Pinpoint the cell where the given text exists, returning its [X, Y] midpoint coordinate. 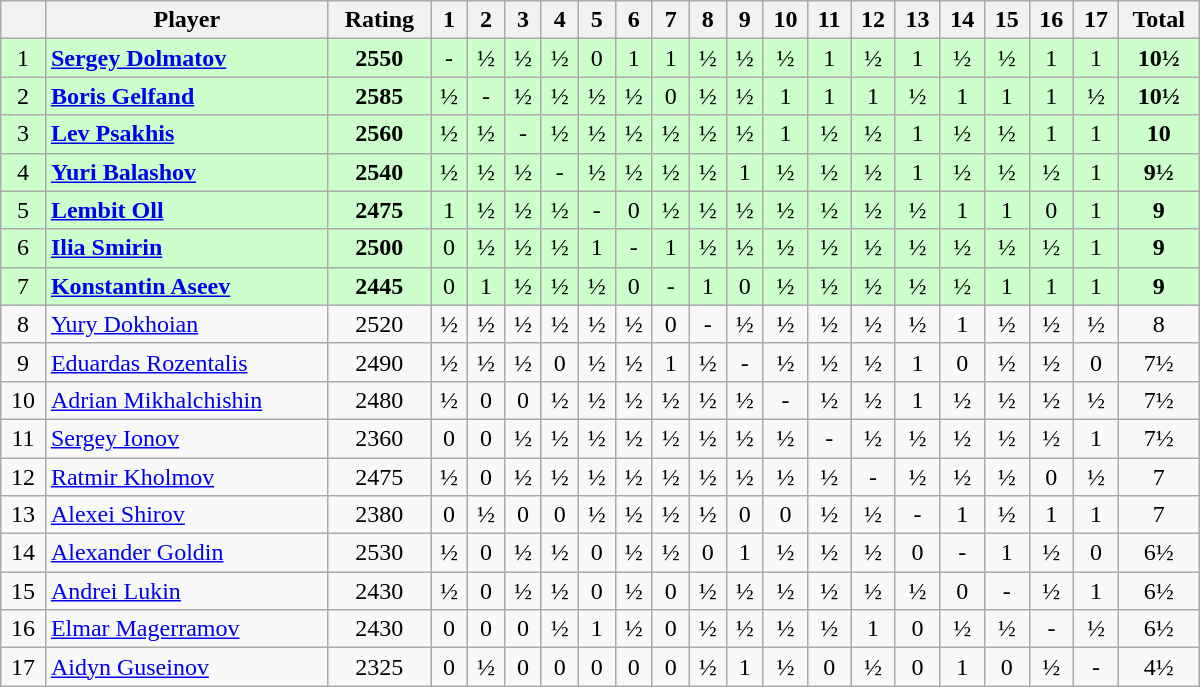
2380 [379, 515]
Lev Psakhis [186, 134]
Boris Gelfand [186, 96]
4½ [1158, 667]
9½ [1158, 172]
Eduardas Rozentalis [186, 362]
Yuri Balashov [186, 172]
Lembit Oll [186, 210]
Total [1158, 20]
Aidyn Guseinov [186, 667]
2480 [379, 400]
Sergey Dolmatov [186, 58]
Konstantin Aseev [186, 286]
Player [186, 20]
2360 [379, 438]
Elmar Magerramov [186, 629]
Ilia Smirin [186, 248]
Andrei Lukin [186, 591]
2490 [379, 362]
Adrian Mikhalchishin [186, 400]
Alexander Goldin [186, 553]
Ratmir Kholmov [186, 477]
2520 [379, 324]
2325 [379, 667]
2530 [379, 553]
2550 [379, 58]
Alexei Shirov [186, 515]
Yury Dokhoian [186, 324]
2560 [379, 134]
2445 [379, 286]
Sergey Ionov [186, 438]
2500 [379, 248]
2585 [379, 96]
2540 [379, 172]
Rating [379, 20]
